Capture the cell that displays the provided text and extract its (X, Y) central coordinate. 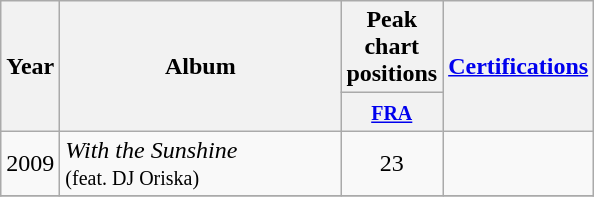
23 (392, 164)
Album (200, 66)
With the Sunshine (feat. DJ Oriska) (200, 164)
FRA (392, 112)
2009 (30, 164)
Certifications (518, 66)
Year (30, 66)
Peak chart positions (392, 47)
